Search for the cell housing the specified text and yield its [X, Y] center coordinate. 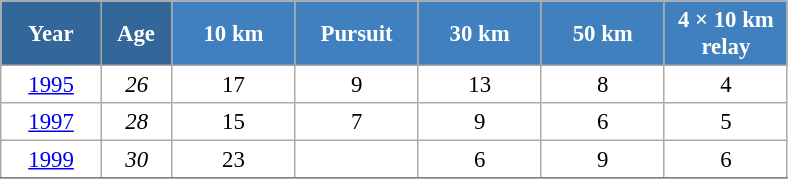
30 km [480, 34]
1999 [52, 160]
Age [136, 34]
4 × 10 km relay [726, 34]
30 [136, 160]
28 [136, 122]
10 km [234, 34]
7 [356, 122]
Year [52, 34]
23 [234, 160]
13 [480, 85]
Pursuit [356, 34]
5 [726, 122]
26 [136, 85]
1997 [52, 122]
15 [234, 122]
1995 [52, 85]
8 [602, 85]
50 km [602, 34]
4 [726, 85]
17 [234, 85]
